Return the [X, Y] coordinate for the center point of the cell that contains the specified text.  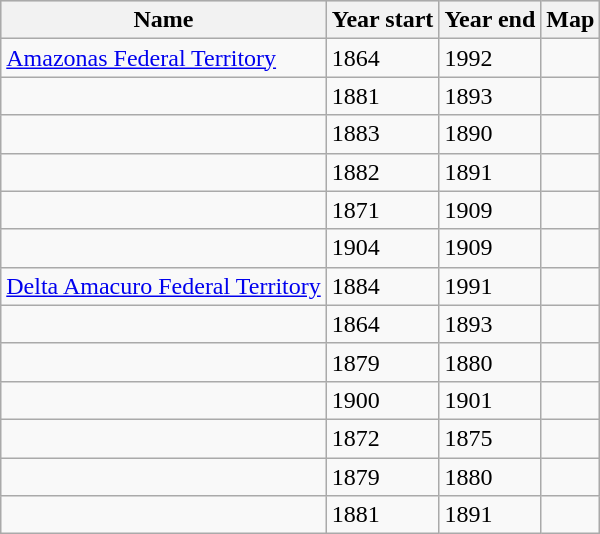
1991 [490, 286]
Year start [382, 20]
1875 [490, 438]
Delta Amacuro Federal Territory [164, 286]
1900 [382, 400]
1904 [382, 248]
Map [570, 20]
1992 [490, 58]
Name [164, 20]
Amazonas Federal Territory [164, 58]
1872 [382, 438]
1901 [490, 400]
1890 [490, 134]
1882 [382, 172]
1884 [382, 286]
1871 [382, 210]
Year end [490, 20]
1883 [382, 134]
